Search for the cell housing the specified text and yield its (X, Y) center coordinate. 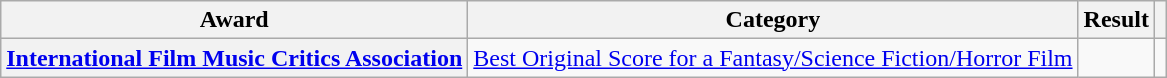
Best Original Score for a Fantasy/Science Fiction/Horror Film (773, 58)
Category (773, 20)
Result (1116, 20)
International Film Music Critics Association (234, 58)
Award (234, 20)
